Determine the (X, Y) coordinate at the center of the cell enclosing the given text.  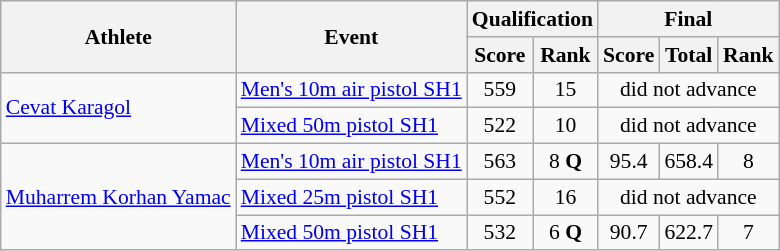
658.4 (688, 162)
559 (500, 90)
Event (352, 36)
Final (688, 19)
6 Q (566, 233)
522 (500, 126)
8 (748, 162)
563 (500, 162)
Total (688, 55)
622.7 (688, 233)
95.4 (628, 162)
Muharrem Korhan Yamac (118, 198)
Athlete (118, 36)
Mixed 25m pistol SH1 (352, 197)
Cevat Karagol (118, 108)
16 (566, 197)
Qualification (532, 19)
532 (500, 233)
10 (566, 126)
15 (566, 90)
90.7 (628, 233)
8 Q (566, 162)
552 (500, 197)
7 (748, 233)
